Search for the cell housing the specified text and yield its (x, y) center coordinate. 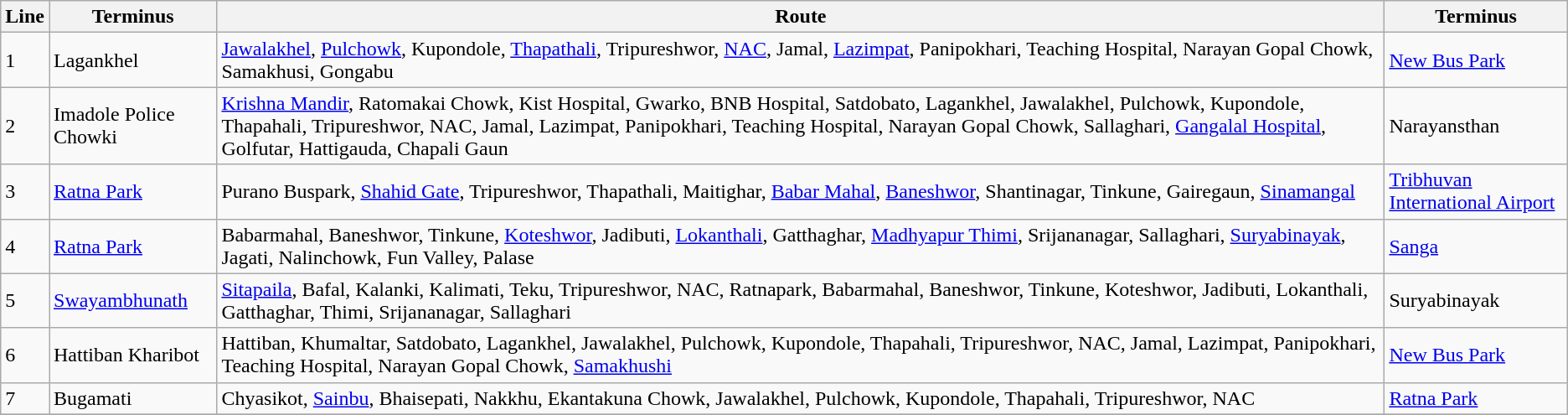
Sanga (1476, 246)
Lagankhel (132, 60)
Bugamati (132, 398)
5 (25, 300)
Line (25, 17)
Route (801, 17)
4 (25, 246)
1 (25, 60)
Hattiban Kharibot (132, 355)
6 (25, 355)
Imadole Police Chowki (132, 126)
Swayambhunath (132, 300)
7 (25, 398)
Tribhuvan International Airport (1476, 191)
2 (25, 126)
Suryabinayak (1476, 300)
3 (25, 191)
Purano Buspark, Shahid Gate, Tripureshwor, Thapathali, Maitighar, Babar Mahal, Baneshwor, Shantinagar, Tinkune, Gairegaun, Sinamangal (801, 191)
Chyasikot, Sainbu, Bhaisepati, Nakkhu, Ekantakuna Chowk, Jawalakhel, Pulchowk, Kupondole, Thapahali, Tripureshwor, NAC (801, 398)
Narayansthan (1476, 126)
